Extract the (X, Y) coordinate from the center of the cell holding the provided text.  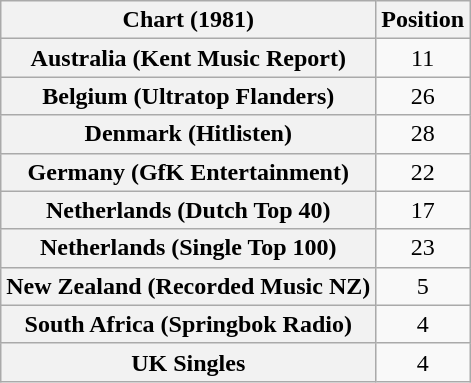
Germany (GfK Entertainment) (188, 172)
5 (423, 286)
Netherlands (Dutch Top 40) (188, 210)
UK Singles (188, 362)
22 (423, 172)
28 (423, 134)
Chart (1981) (188, 20)
Denmark (Hitlisten) (188, 134)
11 (423, 58)
Belgium (Ultratop Flanders) (188, 96)
17 (423, 210)
South Africa (Springbok Radio) (188, 324)
Australia (Kent Music Report) (188, 58)
26 (423, 96)
Position (423, 20)
Netherlands (Single Top 100) (188, 248)
23 (423, 248)
New Zealand (Recorded Music NZ) (188, 286)
